From the cell containing the given text, extract its center point as (x, y) coordinate. 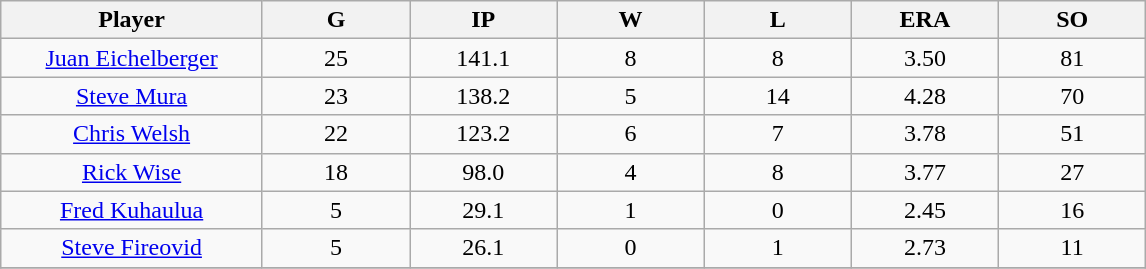
141.1 (484, 58)
51 (1072, 134)
16 (1072, 210)
70 (1072, 96)
81 (1072, 58)
25 (336, 58)
2.45 (924, 210)
SO (1072, 20)
26.1 (484, 248)
Fred Kuhaulua (132, 210)
G (336, 20)
6 (630, 134)
11 (1072, 248)
123.2 (484, 134)
29.1 (484, 210)
L (778, 20)
2.73 (924, 248)
ERA (924, 20)
Juan Eichelberger (132, 58)
23 (336, 96)
27 (1072, 172)
3.50 (924, 58)
IP (484, 20)
7 (778, 134)
3.77 (924, 172)
98.0 (484, 172)
18 (336, 172)
4.28 (924, 96)
Chris Welsh (132, 134)
3.78 (924, 134)
138.2 (484, 96)
14 (778, 96)
Player (132, 20)
Steve Fireovid (132, 248)
Steve Mura (132, 96)
4 (630, 172)
22 (336, 134)
W (630, 20)
Rick Wise (132, 172)
